Capture the cell that displays the provided text and extract its [x, y] central coordinate. 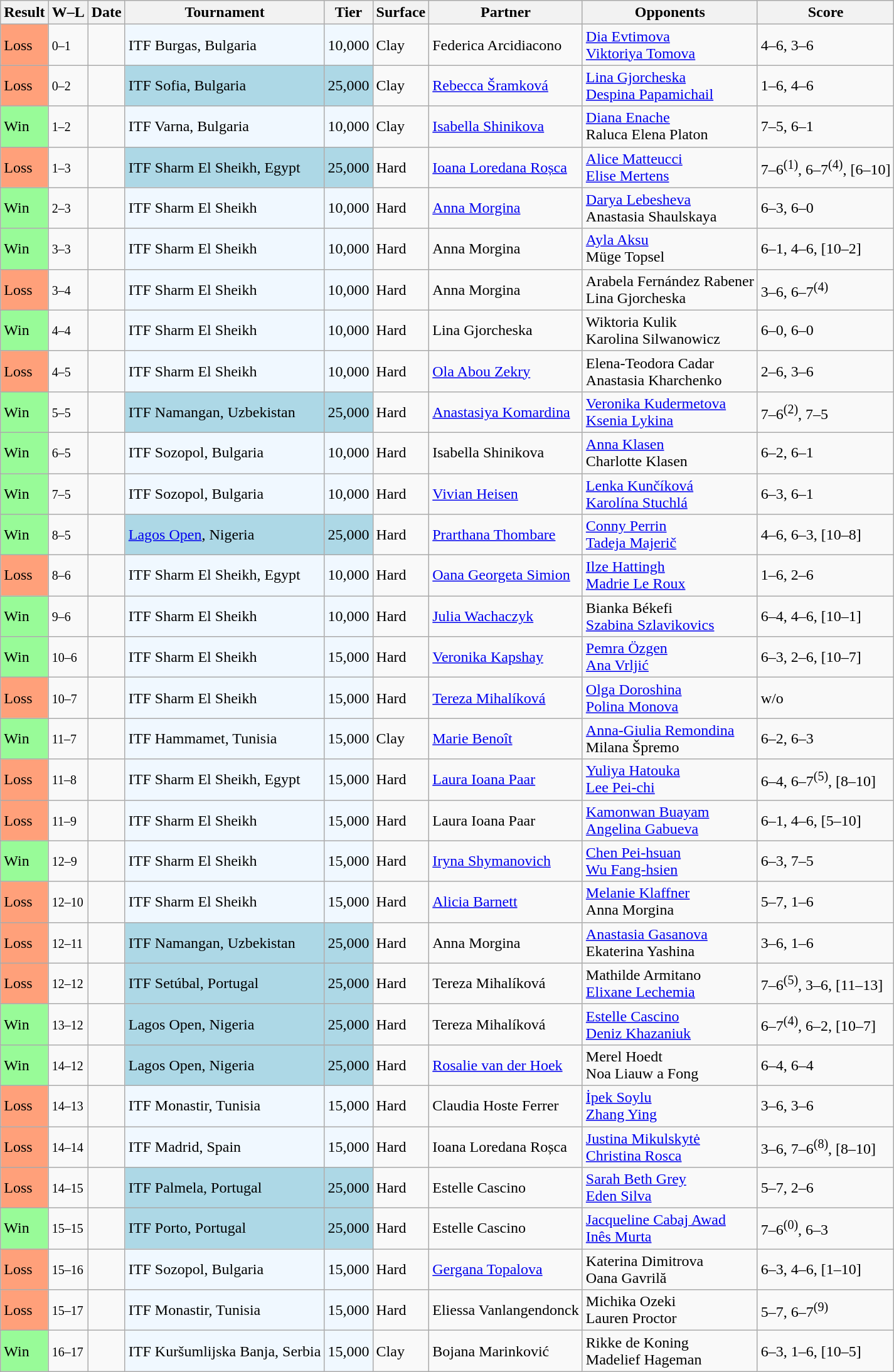
Mathilde Armitano Elixane Lechemia [670, 984]
Julia Wachaczyk [506, 616]
7–6(5), 3–6, [11–13] [826, 984]
Gergana Topalova [506, 1270]
6–5 [68, 453]
12–12 [68, 984]
Prarthana Thombare [506, 534]
6–3, 1–6, [10–5] [826, 1351]
11–7 [68, 739]
Anna Klasen Charlotte Klasen [670, 453]
Diana Enache Raluca Elena Platon [670, 127]
Oana Georgeta Simion [506, 576]
7–5 [68, 493]
9–6 [68, 616]
Lenka Kunčíková Karolína Stuchlá [670, 493]
5–7, 2–6 [826, 1188]
Marie Benoît [506, 739]
Iryna Shymanovich [506, 861]
ITF Porto, Portugal [225, 1228]
W–L [68, 13]
3–6, 3–6 [826, 1105]
0–1 [68, 45]
13–12 [68, 1024]
12–10 [68, 902]
Rosalie van der Hoek [506, 1065]
6–0, 6–0 [826, 330]
Alice Matteucci Elise Mertens [670, 167]
3–3 [68, 248]
1–6, 4–6 [826, 85]
4–6, 6–3, [10–8] [826, 534]
6–3, 4–6, [1–10] [826, 1270]
5–7, 6–7(9) [826, 1310]
Estelle Cascino Deniz Khazaniuk [670, 1024]
Rikke de Koning Madelief Hageman [670, 1351]
7–5, 6–1 [826, 127]
Ilze Hattingh Madrie Le Roux [670, 576]
8–6 [68, 576]
Yuliya Hatouka Lee Pei-chi [670, 779]
Katerina Dimitrova Oana Gavrilă [670, 1270]
15–16 [68, 1270]
Darya Lebesheva Anastasia Shaulskaya [670, 208]
Veronika Kudermetova Ksenia Lykina [670, 412]
ITF Sofia, Bulgaria [225, 85]
7–6(1), 6–7(4), [6–10] [826, 167]
Conny Perrin Tadeja Majerič [670, 534]
14–13 [68, 1105]
Rebecca Šramková [506, 85]
Vivian Heisen [506, 493]
6–3, 6–0 [826, 208]
6–3, 7–5 [826, 861]
5–7, 1–6 [826, 902]
Ola Abou Zekry [506, 371]
6–3, 6–1 [826, 493]
6–4, 4–6, [10–1] [826, 616]
12–11 [68, 942]
16–17 [68, 1351]
1–6, 2–6 [826, 576]
Veronika Kapshay [506, 657]
10–6 [68, 657]
Sarah Beth Grey Eden Silva [670, 1188]
Kamonwan Buayam Angelina Gabueva [670, 821]
ITF Setúbal, Portugal [225, 984]
3–6, 7–6(8), [8–10] [826, 1147]
Surface [401, 13]
Alicia Barnett [506, 902]
Date [107, 13]
Merel Hoedt Noa Liauw a Fong [670, 1065]
Federica Arcidiacono [506, 45]
Chen Pei-hsuan Wu Fang-hsien [670, 861]
Jacqueline Cabaj Awad Inês Murta [670, 1228]
Ayla Aksu Müge Topsel [670, 248]
7–6(0), 6–3 [826, 1228]
Justina Mikulskytė Christina Rosca [670, 1147]
15–15 [68, 1228]
w/o [826, 698]
Olga Doroshina Polina Monova [670, 698]
ITF Madrid, Spain [225, 1147]
Pemra Özgen Ana Vrljić [670, 657]
Melanie Klaffner Anna Morgina [670, 902]
Result [24, 13]
Arabela Fernández Rabener Lina Gjorcheska [670, 290]
6–1, 4–6, [5–10] [826, 821]
ITF Burgas, Bulgaria [225, 45]
ITF Hammamet, Tunisia [225, 739]
11–9 [68, 821]
Lina Gjorcheska [506, 330]
6–2, 6–3 [826, 739]
ITF Varna, Bulgaria [225, 127]
Elena-Teodora Cadar Anastasia Kharchenko [670, 371]
3–4 [68, 290]
10–7 [68, 698]
4–4 [68, 330]
8–5 [68, 534]
15–17 [68, 1310]
Michika Ozeki Lauren Proctor [670, 1310]
2–6, 3–6 [826, 371]
Lina Gjorcheska Despina Papamichail [670, 85]
1–3 [68, 167]
ITF Palmela, Portugal [225, 1188]
12–9 [68, 861]
4–5 [68, 371]
Anastasia Gasanova Ekaterina Yashina [670, 942]
Dia Evtimova Viktoriya Tomova [670, 45]
0–2 [68, 85]
Score [826, 13]
6–1, 4–6, [10–2] [826, 248]
6–4, 6–4 [826, 1065]
Claudia Hoste Ferrer [506, 1105]
2–3 [68, 208]
Anastasiya Komardina [506, 412]
6–4, 6–7(5), [8–10] [826, 779]
Anna-Giulia Remondina Milana Špremo [670, 739]
Bojana Marinković [506, 1351]
11–8 [68, 779]
Partner [506, 13]
6–2, 6–1 [826, 453]
7–6(2), 7–5 [826, 412]
5–5 [68, 412]
İpek Soylu Zhang Ying [670, 1105]
1–2 [68, 127]
Wiktoria Kulik Karolina Silwanowicz [670, 330]
6–7(4), 6–2, [10–7] [826, 1024]
ITF Kuršumlijska Banja, Serbia [225, 1351]
Opponents [670, 13]
14–14 [68, 1147]
Tier [349, 13]
4–6, 3–6 [826, 45]
3–6, 6–7(4) [826, 290]
Bianka Békefi Szabina Szlavikovics [670, 616]
3–6, 1–6 [826, 942]
14–15 [68, 1188]
14–12 [68, 1065]
Tournament [225, 13]
Eliessa Vanlangendonck [506, 1310]
6–3, 2–6, [10–7] [826, 657]
